Return (x, y) of the center of cell containing provided text 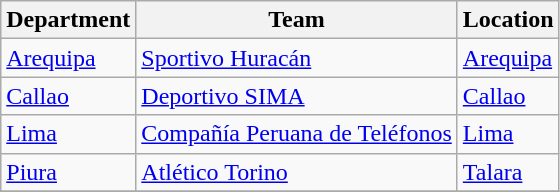
Atlético Torino (297, 172)
Talara (508, 172)
Sportivo Huracán (297, 58)
Team (297, 20)
Department (68, 20)
Location (508, 20)
Compañía Peruana de Teléfonos (297, 134)
Piura (68, 172)
Deportivo SIMA (297, 96)
